Extract the (x, y) coordinate from the center of the cell holding the provided text.  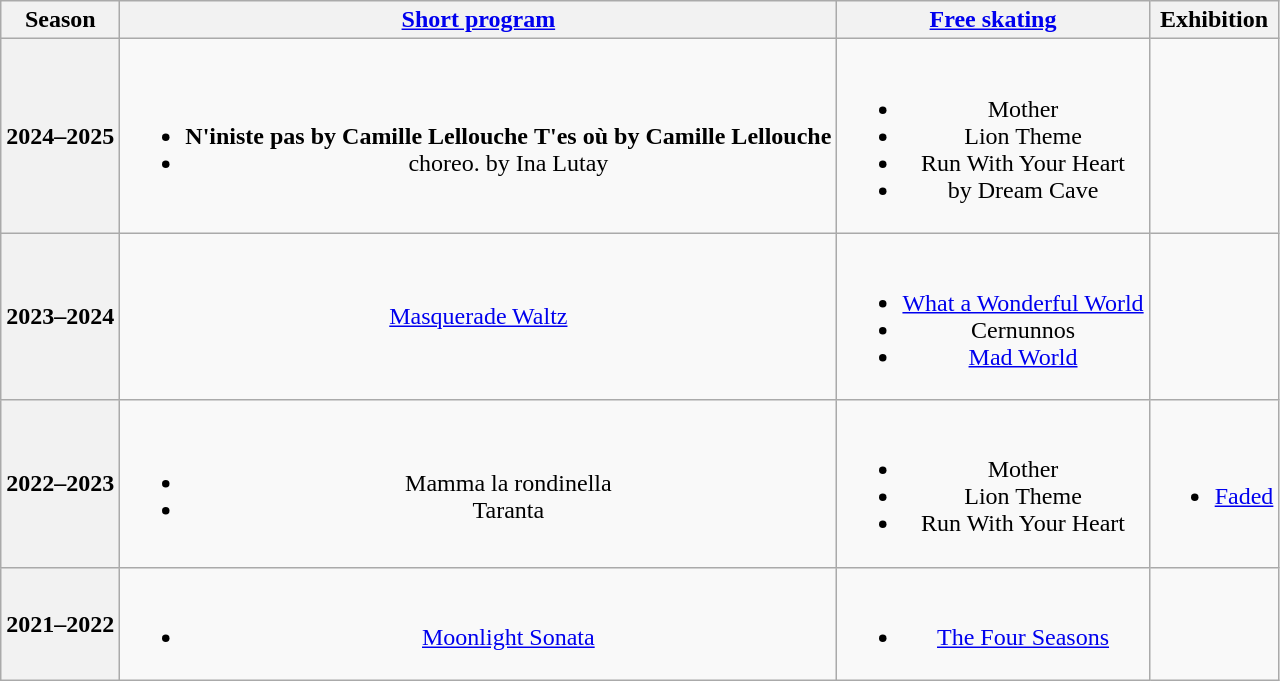
2023–2024 (60, 316)
Moonlight Sonata (478, 624)
N'iniste pas by Camille Lellouche T'es où by Camille Lellouchechoreo. by Ina Lutay (478, 136)
Free skating (993, 20)
Season (60, 20)
What a Wonderful World Cernunnos Mad World (993, 316)
Mamma la rondinellaTaranta (478, 484)
MotherLion Theme Run With Your Heartby Dream Cave (993, 136)
The Four Seasons (993, 624)
Short program (478, 20)
2021–2022 (60, 624)
2024–2025 (60, 136)
2022–2023 (60, 484)
MotherLion Theme Run With Your Heart (993, 484)
Exhibition (1214, 20)
Faded (1214, 484)
Masquerade Waltz (478, 316)
